Output the (x, y) coordinate of the center of the cell containing the given text.  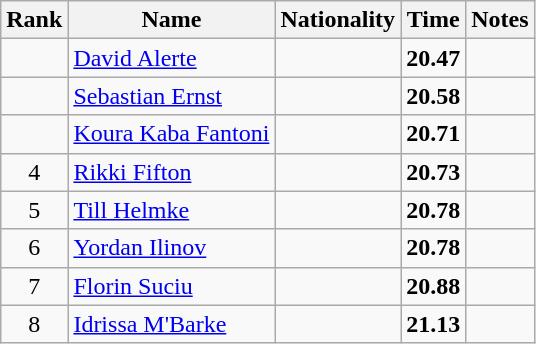
Idrissa M'Barke (172, 324)
20.47 (434, 58)
20.73 (434, 172)
Time (434, 20)
Florin Suciu (172, 286)
Sebastian Ernst (172, 96)
Nationality (338, 20)
21.13 (434, 324)
8 (34, 324)
4 (34, 172)
20.58 (434, 96)
David Alerte (172, 58)
Notes (500, 20)
Koura Kaba Fantoni (172, 134)
20.88 (434, 286)
Till Helmke (172, 210)
5 (34, 210)
Rank (34, 20)
Rikki Fifton (172, 172)
7 (34, 286)
Name (172, 20)
20.71 (434, 134)
Yordan Ilinov (172, 248)
6 (34, 248)
